Return the [X, Y] coordinate for the center point of the cell that contains the specified text.  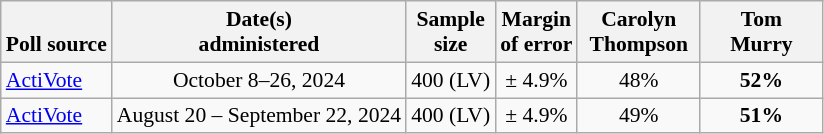
Poll source [56, 32]
August 20 – September 22, 2024 [259, 116]
TomMurry [762, 32]
October 8–26, 2024 [259, 80]
51% [762, 116]
52% [762, 80]
Date(s)administered [259, 32]
49% [638, 116]
Samplesize [450, 32]
48% [638, 80]
Marginof error [536, 32]
CarolynThompson [638, 32]
